Provide the (x, y) coordinate of the cell's center where the given text is located.  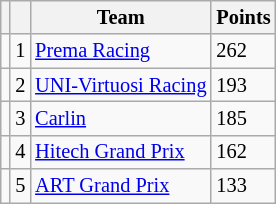
2 (20, 85)
262 (243, 51)
Team (120, 17)
162 (243, 152)
133 (243, 186)
4 (20, 152)
Prema Racing (120, 51)
193 (243, 85)
Carlin (120, 118)
Points (243, 17)
185 (243, 118)
3 (20, 118)
Hitech Grand Prix (120, 152)
UNI-Virtuosi Racing (120, 85)
1 (20, 51)
5 (20, 186)
ART Grand Prix (120, 186)
